Search for the cell housing the specified text and yield its [x, y] center coordinate. 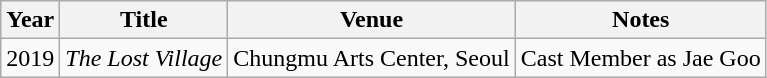
Title [144, 20]
The Lost Village [144, 58]
Year [30, 20]
Chungmu Arts Center, Seoul [372, 58]
2019 [30, 58]
Cast Member as Jae Goo [640, 58]
Venue [372, 20]
Notes [640, 20]
